Find where the given text appears and provide that cell's center as [x, y] coordinate. 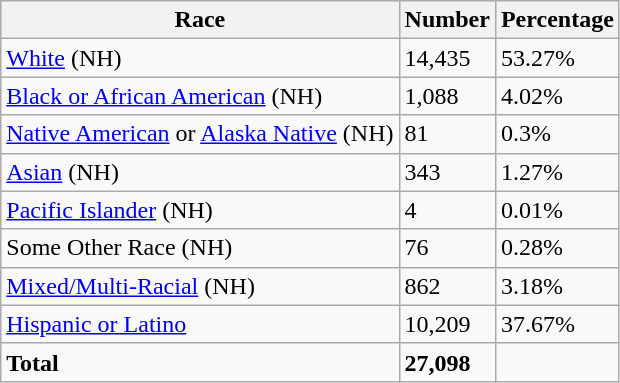
76 [447, 248]
1,088 [447, 96]
Hispanic or Latino [200, 324]
3.18% [557, 286]
Mixed/Multi-Racial (NH) [200, 286]
37.67% [557, 324]
4.02% [557, 96]
White (NH) [200, 58]
4 [447, 210]
Asian (NH) [200, 172]
53.27% [557, 58]
14,435 [447, 58]
Native American or Alaska Native (NH) [200, 134]
0.01% [557, 210]
Race [200, 20]
Total [200, 362]
Percentage [557, 20]
862 [447, 286]
0.28% [557, 248]
Pacific Islander (NH) [200, 210]
0.3% [557, 134]
343 [447, 172]
Number [447, 20]
27,098 [447, 362]
Black or African American (NH) [200, 96]
81 [447, 134]
Some Other Race (NH) [200, 248]
1.27% [557, 172]
10,209 [447, 324]
